Search for the cell housing the specified text and yield its (x, y) center coordinate. 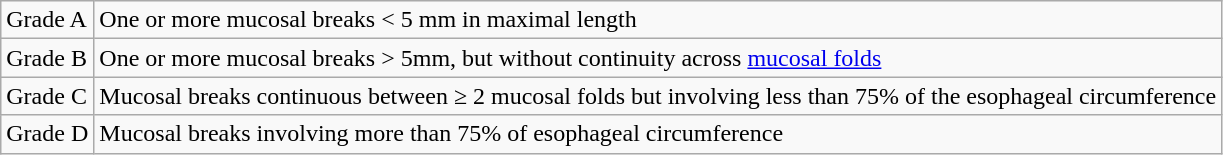
One or more mucosal breaks < 5 mm in maximal length (658, 20)
Mucosal breaks involving more than 75% of esophageal circumference (658, 134)
Grade A (48, 20)
Grade C (48, 96)
Grade D (48, 134)
Mucosal breaks continuous between ≥ 2 mucosal folds but involving less than 75% of the esophageal circumference (658, 96)
One or more mucosal breaks > 5mm, but without continuity across mucosal folds (658, 58)
Grade B (48, 58)
